Detect which cell encompasses the target text, then output its [X, Y] center coordinate. 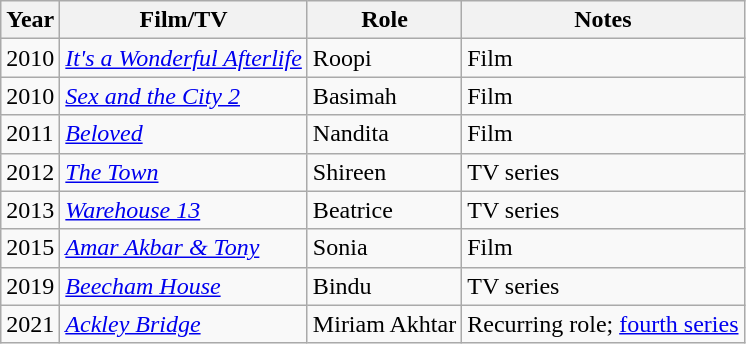
Sonia [384, 248]
Role [384, 20]
Ackley Bridge [184, 324]
2013 [30, 210]
Beecham House [184, 286]
Recurring role; fourth series [603, 324]
2015 [30, 248]
Miriam Akhtar [384, 324]
2021 [30, 324]
2011 [30, 134]
2019 [30, 286]
Roopi [384, 58]
2012 [30, 172]
The Town [184, 172]
Beatrice [384, 210]
Warehouse 13 [184, 210]
Year [30, 20]
Film/TV [184, 20]
Notes [603, 20]
Shireen [384, 172]
Beloved [184, 134]
Nandita [384, 134]
Sex and the City 2 [184, 96]
Amar Akbar & Tony [184, 248]
Bindu [384, 286]
It's a Wonderful Afterlife [184, 58]
Basimah [384, 96]
